Provide the [X, Y] coordinate of the cell's center where the given text is located.  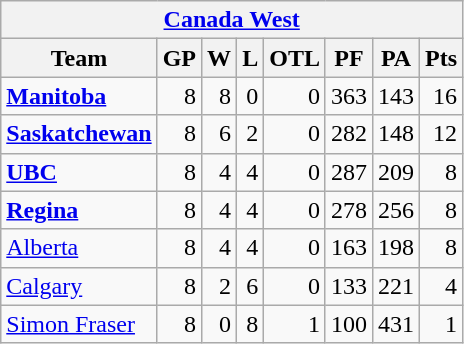
Regina [79, 210]
Team [79, 58]
163 [348, 248]
133 [348, 286]
431 [396, 324]
Canada West [232, 20]
209 [396, 172]
12 [442, 134]
Manitoba [79, 96]
221 [396, 286]
148 [396, 134]
198 [396, 248]
100 [348, 324]
Saskatchewan [79, 134]
Alberta [79, 248]
UBC [79, 172]
PA [396, 58]
Simon Fraser [79, 324]
PF [348, 58]
L [250, 58]
143 [396, 96]
256 [396, 210]
Pts [442, 58]
W [220, 58]
282 [348, 134]
OTL [295, 58]
16 [442, 96]
363 [348, 96]
278 [348, 210]
Calgary [79, 286]
287 [348, 172]
GP [179, 58]
